Return (x, y) of the center of cell containing provided text 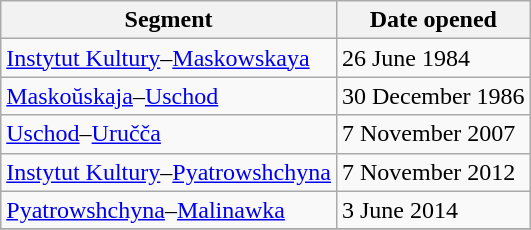
Uschod–Uručča (169, 134)
7 November 2012 (433, 172)
30 December 1986 (433, 96)
7 November 2007 (433, 134)
Pyatrowshchyna–Malinawka (169, 210)
3 June 2014 (433, 210)
Instytut Kultury–Pyatrowshchyna (169, 172)
Date opened (433, 20)
Instytut Kultury–Maskowskaya (169, 58)
26 June 1984 (433, 58)
Maskoŭskaja–Uschod (169, 96)
Segment (169, 20)
